Provide the (X, Y) coordinate of the cell's center where the given text is located.  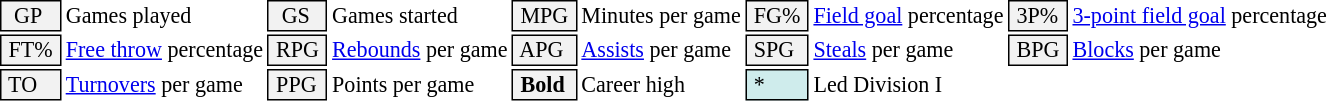
Led Division I (908, 85)
Bold (544, 85)
FG% (777, 16)
Games played (164, 16)
Points per game (420, 85)
MPG (544, 16)
Field goal percentage (908, 16)
BPG (1038, 50)
Minutes per game (661, 16)
Assists per game (661, 50)
Free throw percentage (164, 50)
APG (544, 50)
Steals per game (908, 50)
3P% (1038, 16)
RPG (298, 50)
* (777, 85)
PPG (298, 85)
Rebounds per game (420, 50)
GP (30, 16)
TO (30, 85)
FT% (30, 50)
GS (298, 16)
Games started (420, 16)
Turnovers per game (164, 85)
Career high (661, 85)
SPG (777, 50)
